Find where the given text appears and provide that cell's center as (X, Y) coordinate. 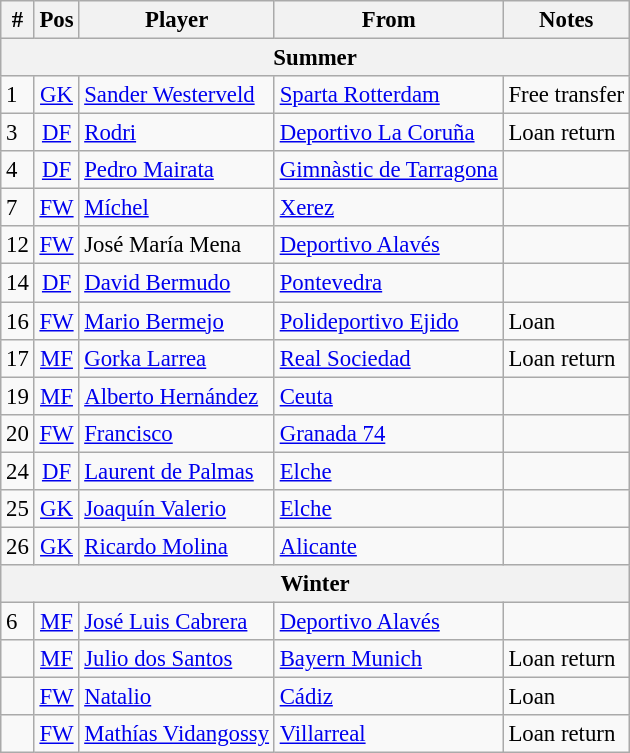
Bayern Munich (388, 659)
Pedro Mairata (176, 170)
David Bermudo (176, 283)
14 (18, 283)
Granada 74 (388, 433)
Francisco (176, 433)
1 (18, 95)
Ceuta (388, 396)
José Luis Cabrera (176, 621)
Xerez (388, 208)
Winter (316, 584)
Real Sociedad (388, 358)
Polideportivo Ejido (388, 321)
Pos (56, 20)
Julio dos Santos (176, 659)
19 (18, 396)
26 (18, 546)
24 (18, 471)
Sander Westerveld (176, 95)
Player (176, 20)
16 (18, 321)
25 (18, 509)
Summer (316, 58)
Laurent de Palmas (176, 471)
From (388, 20)
Ricardo Molina (176, 546)
Gorka Larrea (176, 358)
José María Mena (176, 245)
Joaquín Valerio (176, 509)
Natalio (176, 697)
Free transfer (566, 95)
7 (18, 208)
Mathías Vidangossy (176, 734)
17 (18, 358)
Sparta Rotterdam (388, 95)
Pontevedra (388, 283)
6 (18, 621)
3 (18, 133)
Cádiz (388, 697)
Rodri (176, 133)
12 (18, 245)
Alberto Hernández (176, 396)
20 (18, 433)
Alicante (388, 546)
Notes (566, 20)
4 (18, 170)
Villarreal (388, 734)
Deportivo La Coruña (388, 133)
Míchel (176, 208)
Mario Bermejo (176, 321)
Gimnàstic de Tarragona (388, 170)
# (18, 20)
